Return [x, y] of the center of cell containing provided text 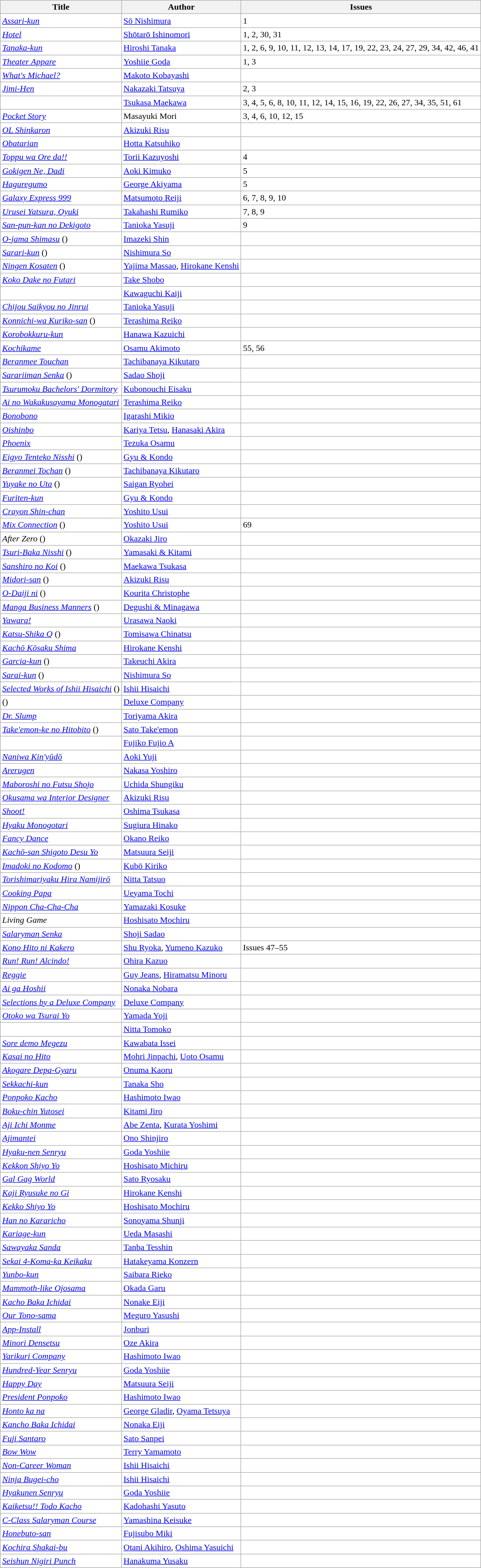
Takeuchi Akira [181, 661]
Kariage-kun [61, 1234]
Hyaku Monogotari [61, 825]
Yamada Yoji [181, 1015]
Kekkon Shiyo Yo [61, 1166]
George Gladir, Oyama Tetsuya [181, 1411]
Kaji Ryusuke no Gi [61, 1193]
Non-Career Woman [61, 1465]
Urusei Yatsura, Oyuki [61, 212]
Ueyama Tochi [181, 893]
Manga Business Manners () [61, 607]
Kono Hito ni Kakero [61, 947]
Kochikame [61, 348]
Tsukasa Maekawa [181, 102]
Kariya Tetsu, Hanasaki Akira [181, 430]
Kasai no Hito [61, 1057]
1, 3 [361, 62]
Shōtarō Ishinomori [181, 34]
69 [361, 525]
Kawaguchi Kaiji [181, 293]
Yamazaki Kosuke [181, 907]
Shoji Sadao [181, 934]
Sarai-kun () [61, 675]
Haguregumo [61, 184]
Toppu wa Ore da!! [61, 157]
Matsumoto Reiji [181, 198]
Saigan Ryohei [181, 484]
Yamasaki & Kitami [181, 552]
President Ponpoko [61, 1397]
Okusama wa Interior Designer [61, 797]
Tomisawa Chinatsu [181, 634]
O-Daiji ni () [61, 593]
Run! Run! Alcindo! [61, 961]
C-Class Salaryman Course [61, 1520]
Oze Akira [181, 1343]
Oishinbo [61, 430]
Nakazaki Tatsuya [181, 89]
Pocket Story [61, 116]
Uchida Shungiku [181, 784]
Issues 47–55 [361, 947]
Dr. Slump [61, 716]
Selected Works of Ishii Hisaichi () [61, 689]
Reggie [61, 975]
App-Install [61, 1329]
Hiroshi Tanaka [181, 48]
San-pun-kan no Dekigoto [61, 225]
Mammoth-like Ojosama [61, 1288]
Nippon Cha-Cha-Cha [61, 907]
Beranmee Touchan [61, 361]
3, 4, 6, 10, 12, 15 [361, 116]
Sarariiman Senka () [61, 375]
Tanaka Sho [181, 1084]
Take'emon-ke no Hitobito () [61, 729]
Nonake Eiji [181, 1302]
Konnichi-wa Kuriko-san () [61, 320]
Ueda Masashi [181, 1234]
Sato Take'emon [181, 729]
Arerugen [61, 770]
Issues [361, 7]
Shu Ryoka, Yumeno Kazuko [181, 947]
1, 2, 6, 9, 10, 11, 12, 13, 14, 17, 19, 22, 23, 24, 27, 29, 34, 42, 46, 41 [361, 48]
Ono Shinjiro [181, 1138]
Sekai 4-Koma-ka Keikaku [61, 1261]
Toriyama Akira [181, 716]
3, 4, 5, 6, 8, 10, 11, 12, 14, 15, 16, 19, 22, 26, 27, 34, 35, 51, 61 [361, 102]
Yuyake no Uta () [61, 484]
Mix Connection () [61, 525]
Kubonouchi Eisaku [181, 389]
Kochira Shakai-bu [61, 1547]
Garcia-kun () [61, 661]
Hyaku-nen Senryu [61, 1152]
Yawara! [61, 621]
Saibara Rieko [181, 1275]
Sonoyama Shunji [181, 1220]
Degushi & Minagawa [181, 607]
Yamashina Keisuke [181, 1520]
Tezuka Osamu [181, 443]
Han no Kararicho [61, 1220]
Sanshiro no Koi () [61, 566]
Title [61, 7]
Otoko wa Tsurai Yo [61, 1015]
Furiten-kun [61, 498]
Sō Nishimura [181, 21]
Ajimantei [61, 1138]
Ai ga Hoshii [61, 988]
Nakasa Yoshiro [181, 770]
Yunbo-kun [61, 1275]
9 [361, 225]
Cooking Papa [61, 893]
Ningen Kosaten () [61, 266]
Yajima Massao, Hirokane Kenshi [181, 266]
Theater Appare [61, 62]
Living Game [61, 920]
Maekawa Tsukasa [181, 566]
Ohira Kazuo [181, 961]
Akogare Depa-Gyaru [61, 1070]
What's Michael? [61, 75]
Tsuri-Baka Nisshi () [61, 552]
Terry Yamamoto [181, 1452]
Obatarian [61, 143]
6, 7, 8, 9, 10 [361, 198]
Beranmei Tochan () [61, 471]
Sadao Shoji [181, 375]
7, 8, 9 [361, 212]
Yarikuri Company [61, 1356]
Makoto Kobayashi [181, 75]
Fujiko Fujio A [181, 743]
Tanaka-kun [61, 48]
Torishimariyaku Hira Namijirō [61, 879]
Onuma Kaoru [181, 1070]
Imazeki Shin [181, 239]
Fujisubo Miki [181, 1534]
Kekko Shiyo Yo [61, 1206]
4 [361, 157]
55, 56 [361, 348]
Nonaka Eiji [181, 1424]
Kacho Baka Ichidai [61, 1302]
Shoot! [61, 811]
Bow Wow [61, 1452]
Midori-san () [61, 579]
Aji Ichi Monme [61, 1125]
OL Shinkaron [61, 130]
Happy Day [61, 1384]
2, 3 [361, 89]
Kaiketsu!! Todo Kacho [61, 1506]
Imadoki no Kodomo () [61, 866]
Sarari-kun () [61, 252]
Sato Sanpei [181, 1438]
Tanba Tesshin [181, 1247]
Oshima Tsukasa [181, 811]
Fancy Dance [61, 839]
() [61, 702]
George Akiyama [181, 184]
Gokigen Ne, Dadi [61, 171]
Bonobono [61, 416]
Sawayaka Sanda [61, 1247]
Otani Akihiro, Oshima Yasuichi [181, 1547]
Kancho Baka Ichidai [61, 1424]
Tsurumoku Bachelors' Dormitory [61, 389]
Eigyo Tenteko Nisshi () [61, 457]
Ponpoko Kacho [61, 1097]
Crayon Shin-chan [61, 511]
Hyakunen Senryu [61, 1493]
Urasawa Naoki [181, 621]
Osamu Akimoto [181, 348]
Yoshiie Goda [181, 62]
Kitami Jiro [181, 1111]
Okazaki Jiro [181, 539]
Take Shobo [181, 280]
Hundred-Year Senryu [61, 1370]
Hotel [61, 34]
Hanakuma Yusaku [181, 1561]
O-jama Shimasu () [61, 239]
Meguro Yasushi [181, 1316]
Sugiura Hinako [181, 825]
Sore demo Megezu [61, 1043]
Our Tono-sama [61, 1316]
Hatakeyama Konzern [181, 1261]
Okano Reiko [181, 839]
Nitta Tomoko [181, 1029]
Aoki Yuji [181, 757]
Hoshisato Michiru [181, 1166]
Ai no Wakakusayama Monogatari [61, 402]
Sato Ryosaku [181, 1179]
Guy Jeans, Hiramatsu Minoru [181, 975]
Kubō Kiriko [181, 866]
Kachō-san Shigoto Desu Yo [61, 852]
Fuji Santaro [61, 1438]
After Zero () [61, 539]
Gal Gag World [61, 1179]
Galaxy Express 999 [61, 198]
Salaryman Senka [61, 934]
Ninja Bugei-cho [61, 1479]
1, 2, 30, 31 [361, 34]
Author [181, 7]
Koko Dake no Futari [61, 280]
Hanawa Kazuichi [181, 334]
Honto ka na [61, 1411]
Mohri Jinpachi, Uoto Osamu [181, 1057]
Naniwa Kin'yūdō [61, 757]
Kawabata Issei [181, 1043]
Kachō Kōsaku Shima [61, 648]
Kourita Christophe [181, 593]
Chijou Saikyou no Jinrui [61, 307]
Jimi-Hen [61, 89]
Jonburi [181, 1329]
Hotta Katsuhiko [181, 143]
Igarashi Mikio [181, 416]
1 [361, 21]
Assari-kun [61, 21]
Phoenix [61, 443]
Sekkachi-kun [61, 1084]
Selections by a Deluxe Company [61, 1002]
Aoki Kimuko [181, 171]
Korobokkuru-kun [61, 334]
Boku-chin Yutosei [61, 1111]
Katsu-Shika Q () [61, 634]
Honebuto-san [61, 1534]
Seishun Nigiri Punch [61, 1561]
Maboroshi no Futsu Shojo [61, 784]
Nitta Tatsuo [181, 879]
Abe Zenta, Kurata Yoshimi [181, 1125]
Okada Garu [181, 1288]
Kadohashi Yasuto [181, 1506]
Takahashi Rumiko [181, 212]
Torii Kazuyoshi [181, 157]
Minori Densetsu [61, 1343]
Masayuki Mori [181, 116]
Nonaka Nobara [181, 988]
